Output the (x, y) coordinate of the center of the cell containing the given text.  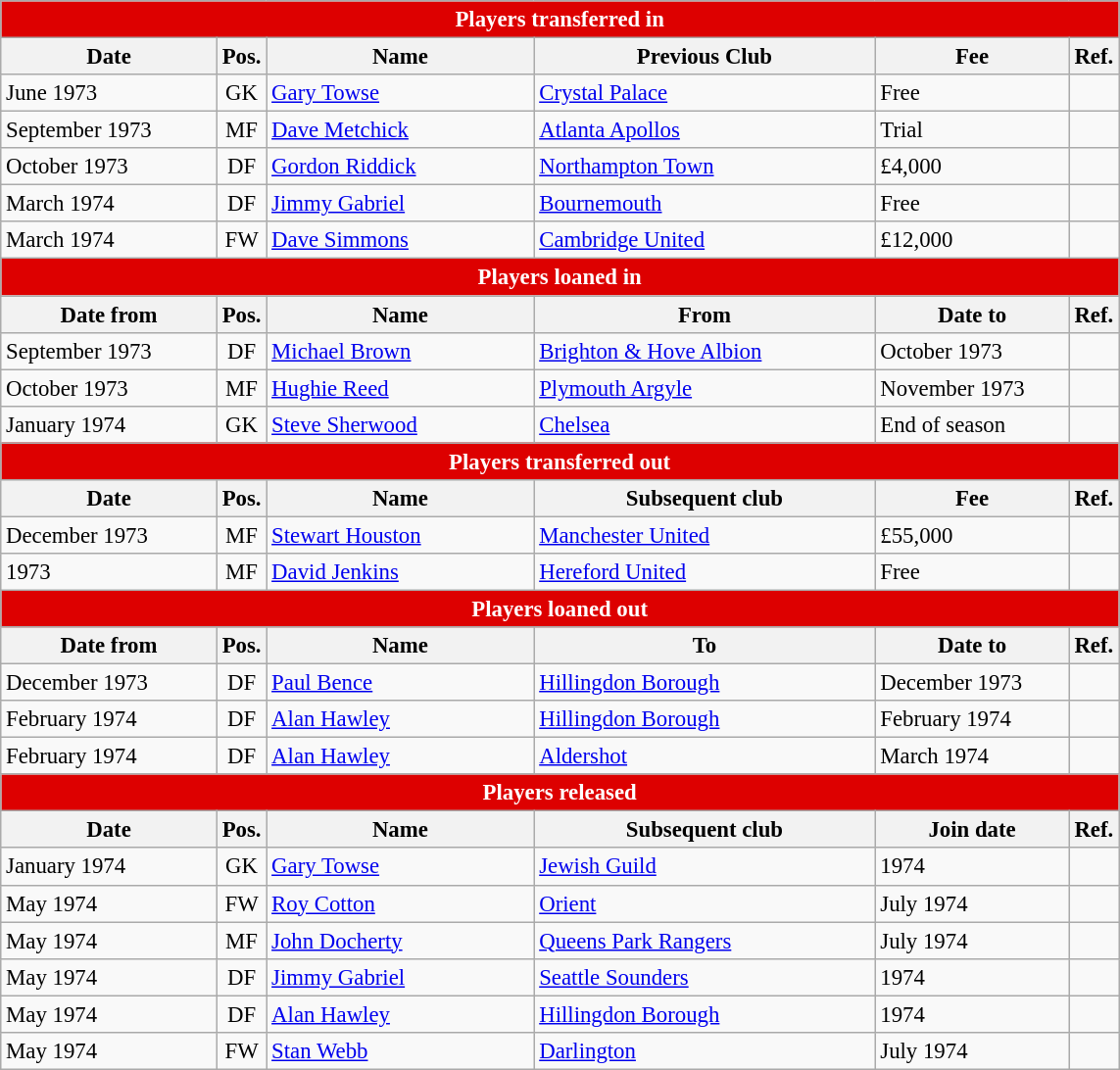
£4,000 (972, 167)
1973 (110, 572)
Brighton & Hove Albion (705, 351)
Michael Brown (400, 351)
Aldershot (705, 756)
Steve Sherwood (400, 424)
Players transferred out (560, 462)
Queens Park Rangers (705, 941)
Players loaned out (560, 608)
Jewish Guild (705, 867)
Bournemouth (705, 204)
Cambridge United (705, 240)
Players transferred in (560, 20)
Trial (972, 130)
Dave Metchick (400, 130)
Crystal Palace (705, 93)
Northampton Town (705, 167)
David Jenkins (400, 572)
Orient (705, 903)
From (705, 315)
November 1973 (972, 388)
Join date (972, 830)
Seattle Sounders (705, 977)
Darlington (705, 1051)
£12,000 (972, 240)
Gordon Riddick (400, 167)
Hereford United (705, 572)
June 1973 (110, 93)
Roy Cotton (400, 903)
Hughie Reed (400, 388)
Chelsea (705, 424)
End of season (972, 424)
Plymouth Argyle (705, 388)
Players released (560, 793)
Previous Club (705, 57)
To (705, 646)
Manchester United (705, 535)
Stan Webb (400, 1051)
Dave Simmons (400, 240)
Stewart Houston (400, 535)
Players loaned in (560, 277)
Atlanta Apollos (705, 130)
John Docherty (400, 941)
Paul Bence (400, 683)
£55,000 (972, 535)
